Determine the (X, Y) coordinate at the center of the cell enclosing the given text.  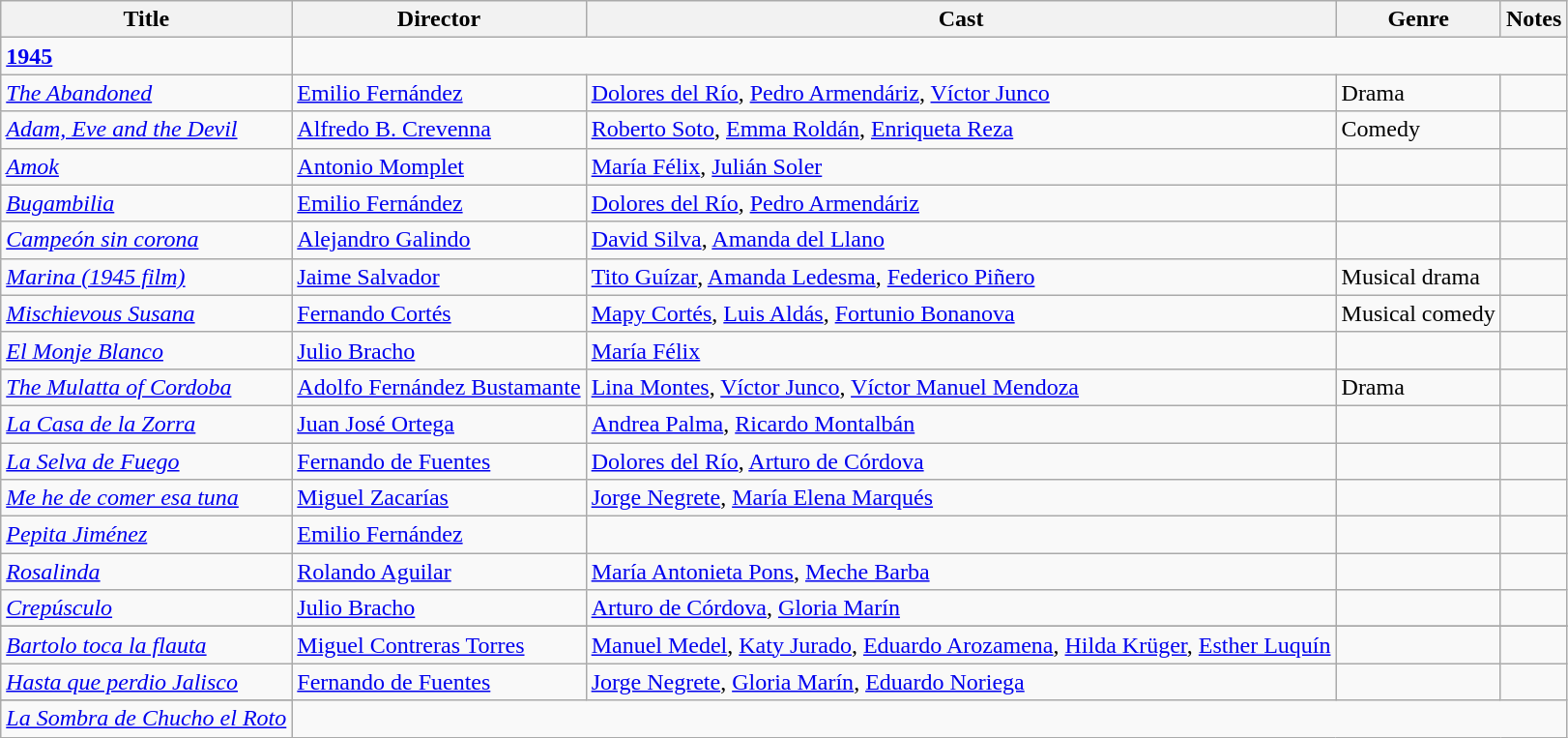
Amok (147, 166)
Juan José Ortega (439, 424)
David Silva, Amanda del Llano (961, 240)
Tito Guízar, Amanda Ledesma, Federico Piñero (961, 277)
Crepúsculo (147, 608)
Miguel Contreras Torres (439, 645)
Genre (1418, 19)
Musical drama (1418, 277)
Pepita Jiménez (147, 535)
La Casa de la Zorra (147, 424)
Notes (1533, 19)
Cast (961, 19)
Dolores del Río, Arturo de Córdova (961, 461)
La Selva de Fuego (147, 461)
Jorge Negrete, María Elena Marqués (961, 498)
María Antonieta Pons, Meche Barba (961, 572)
Campeón sin corona (147, 240)
The Abandoned (147, 93)
Roberto Soto, Emma Roldán, Enriqueta Reza (961, 130)
Manuel Medel, Katy Jurado, Eduardo Arozamena, Hilda Krüger, Esther Luquín (961, 645)
Jorge Negrete, Gloria Marín, Eduardo Noriega (961, 682)
Rolando Aguilar (439, 572)
Antonio Momplet (439, 166)
Comedy (1418, 130)
Musical comedy (1418, 313)
Lina Montes, Víctor Junco, Víctor Manuel Mendoza (961, 387)
Director (439, 19)
El Monje Blanco (147, 350)
1945 (147, 56)
Jaime Salvador (439, 277)
Alfredo B. Crevenna (439, 130)
Arturo de Córdova, Gloria Marín (961, 608)
Adolfo Fernández Bustamante (439, 387)
Dolores del Río, Pedro Armendáriz (961, 203)
María Félix (961, 350)
Alejandro Galindo (439, 240)
Mapy Cortés, Luis Aldás, Fortunio Bonanova (961, 313)
Mischievous Susana (147, 313)
Fernando Cortés (439, 313)
Rosalinda (147, 572)
Bugambilia (147, 203)
Miguel Zacarías (439, 498)
Adam, Eve and the Devil (147, 130)
Dolores del Río, Pedro Armendáriz, Víctor Junco (961, 93)
The Mulatta of Cordoba (147, 387)
Marina (1945 film) (147, 277)
Bartolo toca la flauta (147, 645)
Andrea Palma, Ricardo Montalbán (961, 424)
Me he de comer esa tuna (147, 498)
Hasta que perdio Jalisco (147, 682)
La Sombra de Chucho el Roto (147, 719)
Title (147, 19)
María Félix, Julián Soler (961, 166)
